Pinpoint the cell where the given text exists, returning its (x, y) midpoint coordinate. 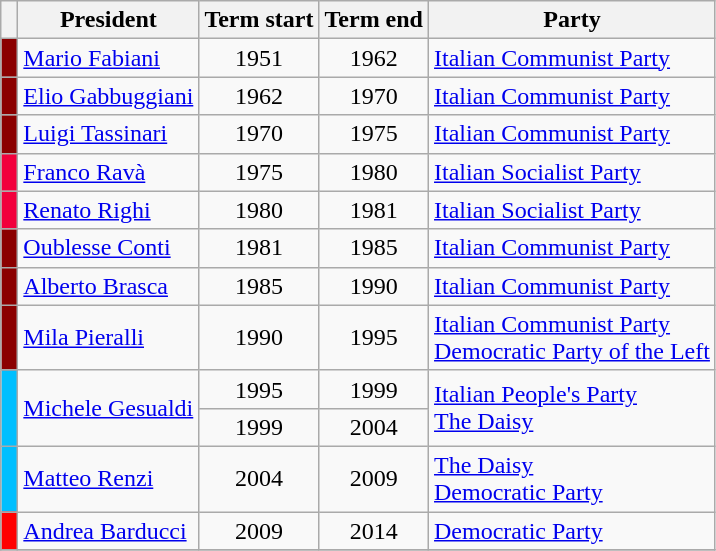
Term start (259, 20)
Franco Ravà (108, 172)
2014 (374, 531)
Party (572, 20)
Oublesse Conti (108, 248)
Italian People's PartyThe Daisy (572, 408)
Italian Communist PartyDemocratic Party of the Left (572, 338)
Democratic Party (572, 531)
Michele Gesualdi (108, 408)
1951 (259, 58)
Mila Pieralli (108, 338)
Andrea Barducci (108, 531)
Mario Fabiani (108, 58)
Matteo Renzi (108, 478)
Elio Gabbuggiani (108, 96)
Alberto Brasca (108, 286)
The DaisyDemocratic Party (572, 478)
Luigi Tassinari (108, 134)
President (108, 20)
Renato Righi (108, 210)
Term end (374, 20)
